Output the (X, Y) coordinate of the center of the cell containing the given text.  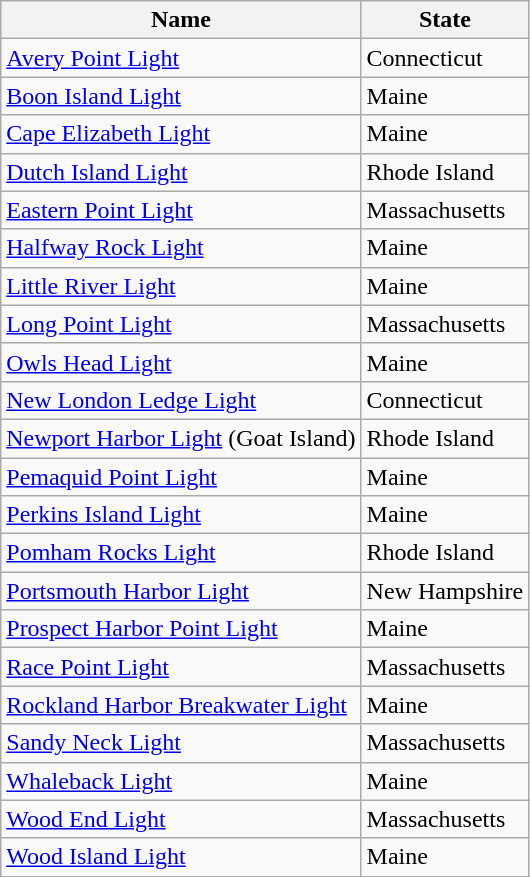
Perkins Island Light (181, 515)
State (445, 20)
Pomham Rocks Light (181, 553)
Newport Harbor Light (Goat Island) (181, 438)
Avery Point Light (181, 58)
New London Ledge Light (181, 400)
Cape Elizabeth Light (181, 134)
Boon Island Light (181, 96)
Halfway Rock Light (181, 248)
Wood End Light (181, 819)
Wood Island Light (181, 857)
Little River Light (181, 286)
Dutch Island Light (181, 172)
Rockland Harbor Breakwater Light (181, 705)
Prospect Harbor Point Light (181, 629)
Name (181, 20)
Pemaquid Point Light (181, 477)
New Hampshire (445, 591)
Eastern Point Light (181, 210)
Whaleback Light (181, 781)
Portsmouth Harbor Light (181, 591)
Owls Head Light (181, 362)
Sandy Neck Light (181, 743)
Long Point Light (181, 324)
Race Point Light (181, 667)
